Output the [x, y] coordinate of the center of the cell containing the given text.  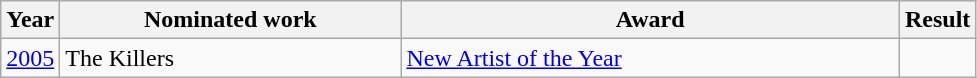
New Artist of the Year [650, 58]
Nominated work [230, 20]
Award [650, 20]
2005 [30, 58]
The Killers [230, 58]
Result [937, 20]
Year [30, 20]
